Detect which cell encompasses the target text, then output its (x, y) center coordinate. 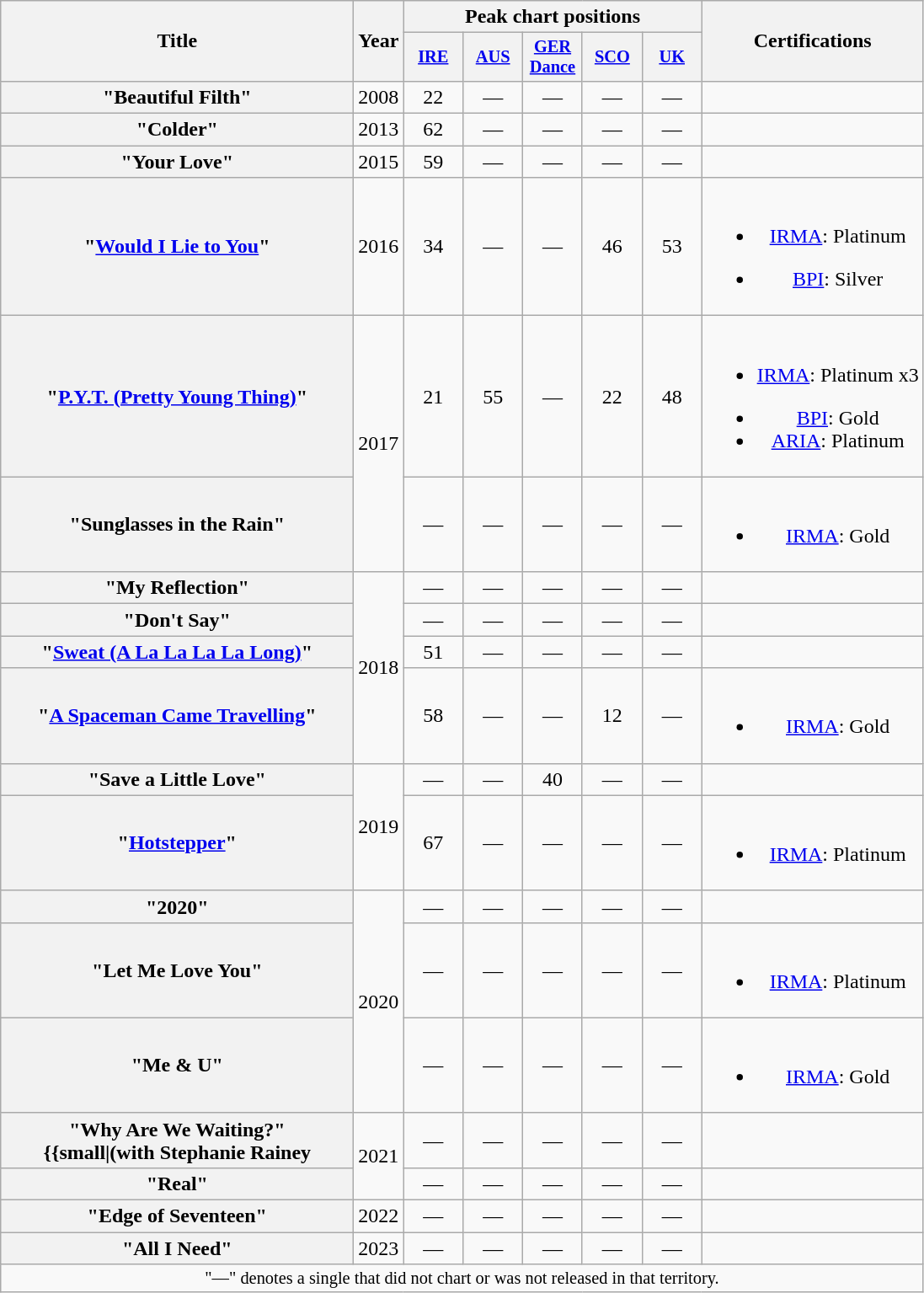
"A Spaceman Came Travelling" (177, 716)
"Would I Lie to You" (177, 247)
Year (379, 41)
2016 (379, 247)
Title (177, 41)
"2020" (177, 906)
46 (612, 247)
"My Reflection" (177, 588)
2021 (379, 1156)
IRMA: PlatinumBPI: Silver (812, 247)
"Me & U" (177, 1065)
Certifications (812, 41)
Peak chart positions (553, 17)
"Your Love" (177, 162)
40 (553, 779)
62 (433, 130)
2013 (379, 130)
2018 (379, 667)
58 (433, 716)
"Sunglasses in the Rain" (177, 524)
34 (433, 247)
"Why Are We Waiting?"{{small|(with Stephanie Rainey (177, 1141)
67 (433, 842)
12 (612, 716)
2015 (379, 162)
"Colder" (177, 130)
GERDance (553, 57)
"Real" (177, 1183)
21 (433, 396)
AUS (494, 57)
2022 (379, 1216)
53 (672, 247)
2023 (379, 1248)
2017 (379, 444)
2008 (379, 97)
"Save a Little Love" (177, 779)
59 (433, 162)
"All I Need" (177, 1248)
"Sweat (A La La La La Long)" (177, 652)
SCO (612, 57)
"P.Y.T. (Pretty Young Thing)" (177, 396)
"Hotstepper" (177, 842)
55 (494, 396)
UK (672, 57)
"Let Me Love You" (177, 970)
IRE (433, 57)
"—" denotes a single that did not chart or was not released in that territory. (462, 1279)
2019 (379, 827)
"Don't Say" (177, 620)
"Beautiful Filth" (177, 97)
48 (672, 396)
2020 (379, 1002)
"Edge of Seventeen" (177, 1216)
IRMA: Platinum x3BPI: GoldARIA: Platinum (812, 396)
51 (433, 652)
